Provide the (x, y) coordinate of the cell's center where the given text is located.  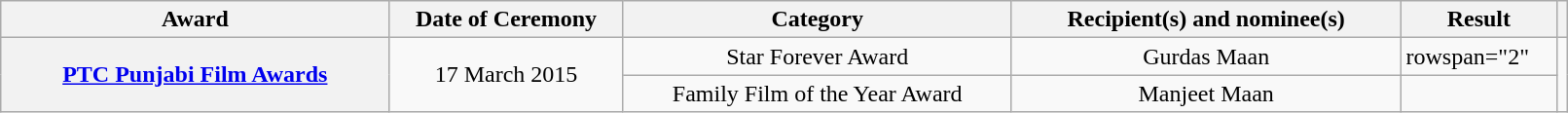
Star Forever Award (818, 56)
Result (1479, 19)
Category (818, 19)
Gurdas Maan (1206, 56)
rowspan="2" (1479, 56)
Date of Ceremony (506, 19)
Award (195, 19)
Family Film of the Year Award (818, 94)
Manjeet Maan (1206, 94)
Recipient(s) and nominee(s) (1206, 19)
PTC Punjabi Film Awards (195, 75)
17 March 2015 (506, 75)
